Search for the cell housing the specified text and yield its (x, y) center coordinate. 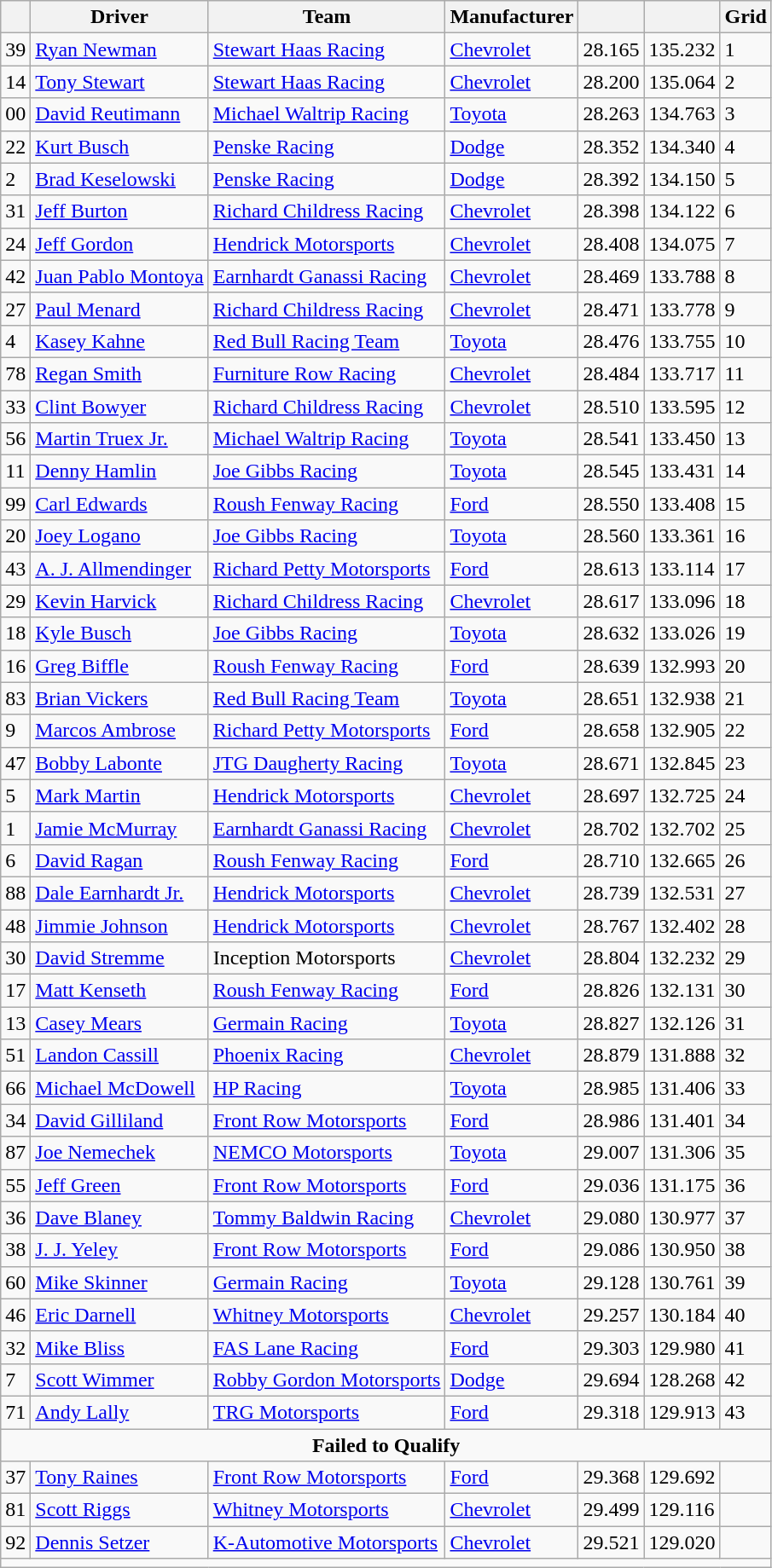
Jeff Burton (119, 211)
133.778 (682, 309)
129.116 (682, 1510)
Denny Hamlin (119, 472)
23 (746, 763)
134.763 (682, 114)
134.340 (682, 147)
133.450 (682, 439)
29.036 (611, 1185)
10 (746, 341)
Jamie McMurray (119, 828)
28.471 (611, 309)
Jeff Gordon (119, 244)
Paul Menard (119, 309)
Kevin Harvick (119, 601)
132.702 (682, 828)
132.938 (682, 698)
28.632 (611, 634)
28.200 (611, 82)
28.560 (611, 536)
28.651 (611, 698)
29.368 (611, 1478)
41 (746, 1347)
29.080 (611, 1218)
28.986 (611, 1120)
Phoenix Racing (327, 1056)
15 (746, 504)
Juan Pablo Montoya (119, 276)
HP Racing (327, 1088)
132.126 (682, 1023)
134.075 (682, 244)
133.361 (682, 536)
FAS Lane Racing (327, 1347)
60 (15, 1282)
128.268 (682, 1380)
Grid (746, 17)
28.613 (611, 569)
Dennis Setzer (119, 1542)
134.150 (682, 179)
131.406 (682, 1088)
131.888 (682, 1056)
81 (15, 1510)
29.007 (611, 1153)
66 (15, 1088)
Marcos Ambrose (119, 731)
Mike Bliss (119, 1347)
David Ragan (119, 860)
51 (15, 1056)
25 (746, 828)
Ryan Newman (119, 49)
56 (15, 439)
David Stremme (119, 958)
28.617 (611, 601)
28.510 (611, 407)
28.710 (611, 860)
131.306 (682, 1153)
29.086 (611, 1250)
28.826 (611, 991)
Tony Stewart (119, 82)
55 (15, 1185)
Andy Lally (119, 1412)
Scott Wimmer (119, 1380)
Brian Vickers (119, 698)
130.184 (682, 1315)
Jeff Green (119, 1185)
Robby Gordon Motorsports (327, 1380)
Manufacturer (512, 17)
NEMCO Motorsports (327, 1153)
28.352 (611, 147)
29.257 (611, 1315)
28.985 (611, 1088)
28.639 (611, 666)
28.658 (611, 731)
28.739 (611, 893)
133.096 (682, 601)
28.469 (611, 276)
Scott Riggs (119, 1510)
Clint Bowyer (119, 407)
Matt Kenseth (119, 991)
JTG Daugherty Racing (327, 763)
26 (746, 860)
133.788 (682, 276)
28.408 (611, 244)
28.392 (611, 179)
48 (15, 925)
19 (746, 634)
40 (746, 1315)
134.122 (682, 211)
Dave Blaney (119, 1218)
28.545 (611, 472)
28.165 (611, 49)
28.804 (611, 958)
132.725 (682, 796)
28.697 (611, 796)
28.484 (611, 373)
28.671 (611, 763)
129.020 (682, 1542)
28.550 (611, 504)
132.845 (682, 763)
Driver (119, 17)
28.476 (611, 341)
133.717 (682, 373)
Inception Motorsports (327, 958)
Joey Logano (119, 536)
Brad Keselowski (119, 179)
Kasey Kahne (119, 341)
130.950 (682, 1250)
Joe Nemechek (119, 1153)
133.026 (682, 634)
TRG Motorsports (327, 1412)
28.263 (611, 114)
132.531 (682, 893)
David Reutimann (119, 114)
35 (746, 1153)
132.232 (682, 958)
Landon Cassill (119, 1056)
133.408 (682, 504)
00 (15, 114)
135.232 (682, 49)
8 (746, 276)
Greg Biffle (119, 666)
131.175 (682, 1185)
David Gilliland (119, 1120)
Bobby Labonte (119, 763)
133.595 (682, 407)
133.431 (682, 472)
131.401 (682, 1120)
46 (15, 1315)
133.114 (682, 569)
Tony Raines (119, 1478)
132.131 (682, 991)
21 (746, 698)
28.827 (611, 1023)
28.702 (611, 828)
92 (15, 1542)
Furniture Row Racing (327, 373)
132.665 (682, 860)
28.541 (611, 439)
132.402 (682, 925)
135.064 (682, 82)
99 (15, 504)
Mark Martin (119, 796)
129.692 (682, 1478)
Mike Skinner (119, 1282)
28 (746, 925)
88 (15, 893)
29.499 (611, 1510)
12 (746, 407)
Casey Mears (119, 1023)
133.755 (682, 341)
Jimmie Johnson (119, 925)
Regan Smith (119, 373)
28.879 (611, 1056)
29.303 (611, 1347)
130.761 (682, 1282)
Eric Darnell (119, 1315)
28.767 (611, 925)
87 (15, 1153)
Martin Truex Jr. (119, 439)
Carl Edwards (119, 504)
A. J. Allmendinger (119, 569)
29.128 (611, 1282)
78 (15, 373)
Team (327, 17)
Michael McDowell (119, 1088)
47 (15, 763)
132.905 (682, 731)
129.980 (682, 1347)
132.993 (682, 666)
29.521 (611, 1542)
Dale Earnhardt Jr. (119, 893)
Kyle Busch (119, 634)
130.977 (682, 1218)
29.694 (611, 1380)
71 (15, 1412)
K-Automotive Motorsports (327, 1542)
Failed to Qualify (386, 1445)
Tommy Baldwin Racing (327, 1218)
129.913 (682, 1412)
J. J. Yeley (119, 1250)
29.318 (611, 1412)
Kurt Busch (119, 147)
83 (15, 698)
28.398 (611, 211)
3 (746, 114)
